Find where the given text appears and provide that cell's center as (X, Y) coordinate. 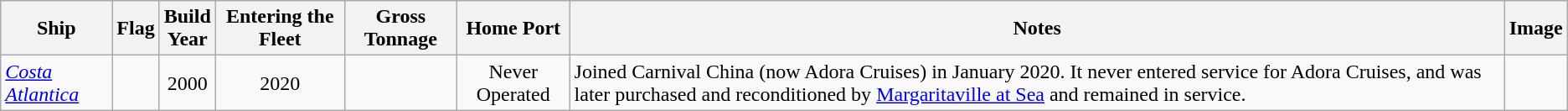
Flag (136, 29)
Entering the Fleet (280, 29)
Gross Tonnage (400, 29)
Home Port (513, 29)
2000 (188, 82)
Image (1536, 29)
Never Operated (513, 82)
Costa Atlantica (57, 82)
Ship (57, 29)
BuildYear (188, 29)
2020 (280, 82)
Notes (1037, 29)
